Return [X, Y] of the center of cell containing provided text 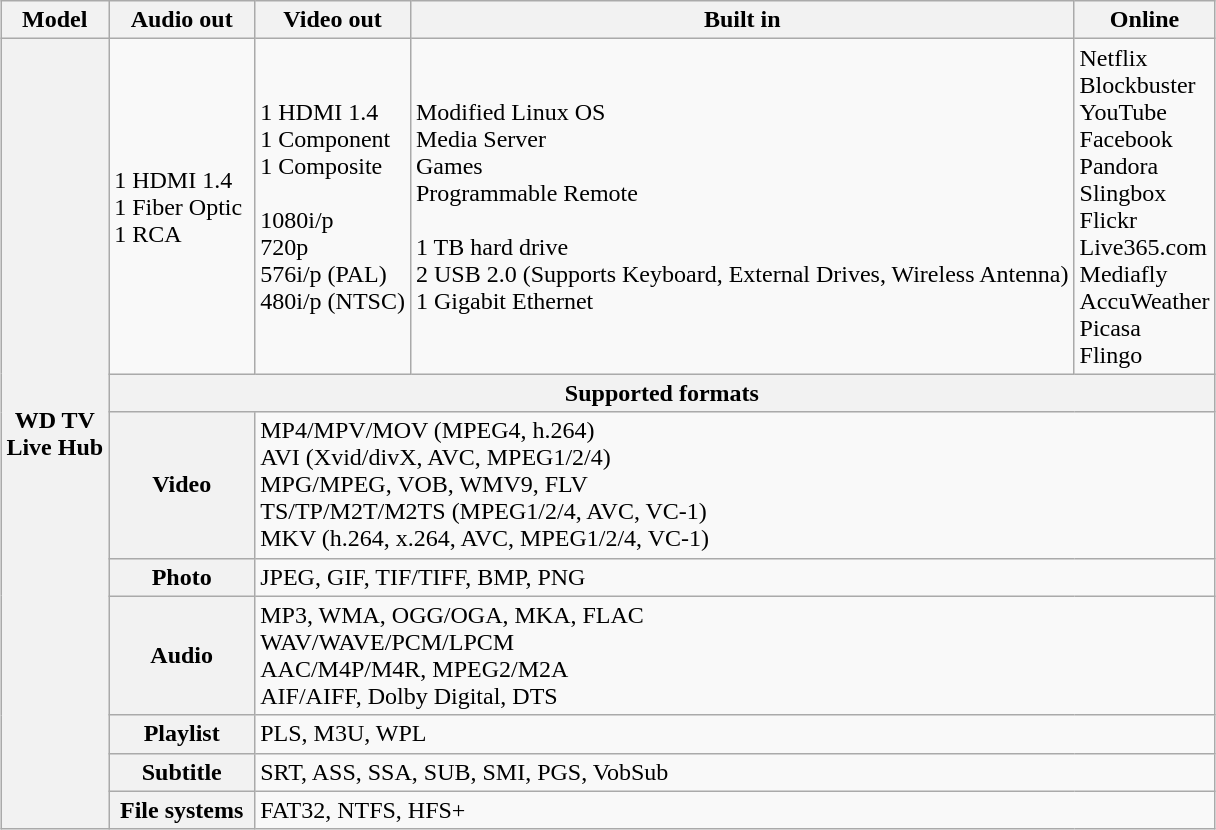
SRT, ASS, SSA, SUB, SMI, PGS, VobSub [735, 772]
Built in [742, 20]
WD TVLive Hub [55, 434]
Video out [333, 20]
Audio [182, 656]
Video [182, 485]
FAT32, NTFS, HFS+ [735, 810]
File systems [182, 810]
1 HDMI 1.41 Component1 Composite1080i/p720p576i/p (PAL)480i/p (NTSC) [333, 206]
Playlist [182, 734]
MP3, WMA, OGG/OGA, MKA, FLACWAV/WAVE/PCM/LPCMAAC/M4P/M4R, MPEG2/M2AAIF/AIFF, Dolby Digital, DTS [735, 656]
Subtitle [182, 772]
Photo [182, 577]
Supported formats [662, 393]
NetflixBlockbusterYouTubeFacebookPandoraSlingboxFlickrLive365.comMediaflyAccuWeatherPicasaFlingo [1144, 206]
Online [1144, 20]
Model [55, 20]
JPEG, GIF, TIF/TIFF, BMP, PNG [735, 577]
1 HDMI 1.41 Fiber Optic1 RCA [182, 206]
PLS, M3U, WPL [735, 734]
Audio out [182, 20]
